From the cell containing the given text, extract its center point as [x, y] coordinate. 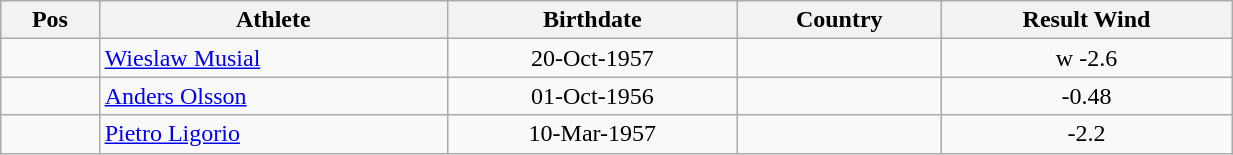
20-Oct-1957 [593, 58]
Pos [50, 20]
Athlete [273, 20]
-0.48 [1086, 96]
01-Oct-1956 [593, 96]
10-Mar-1957 [593, 134]
-2.2 [1086, 134]
Result Wind [1086, 20]
Wieslaw Musial [273, 58]
Country [839, 20]
Pietro Ligorio [273, 134]
Anders Olsson [273, 96]
Birthdate [593, 20]
w -2.6 [1086, 58]
